Locate the cell with the specified text and output its (X, Y) center coordinate. 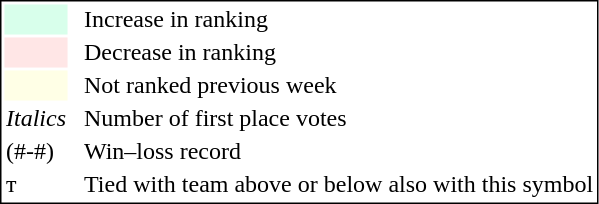
Decrease in ranking (338, 53)
Italics (36, 119)
Tied with team above or below also with this symbol (338, 185)
Increase in ranking (338, 19)
Not ranked previous week (338, 85)
Number of first place votes (338, 119)
Win–loss record (338, 151)
т (36, 185)
(#-#) (36, 151)
